Locate the cell with the specified text and output its [x, y] center coordinate. 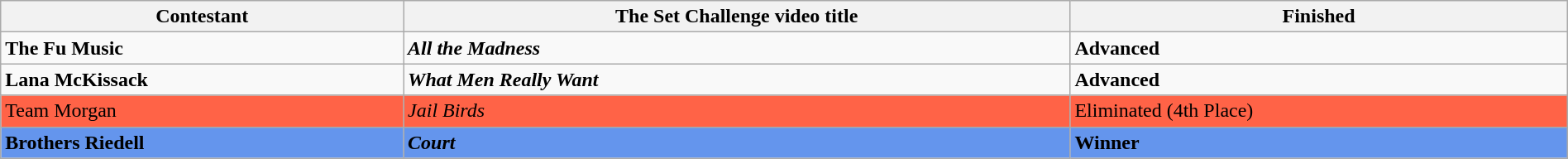
Eliminated (4th Place) [1318, 111]
Jail Birds [737, 111]
Lana McKissack [202, 79]
Winner [1318, 142]
All the Madness [737, 48]
Court [737, 142]
Finished [1318, 17]
Team Morgan [202, 111]
Brothers Riedell [202, 142]
The Set Challenge video title [737, 17]
Contestant [202, 17]
What Men Really Want [737, 79]
The Fu Music [202, 48]
